From the cell containing the given text, extract its center point as [X, Y] coordinate. 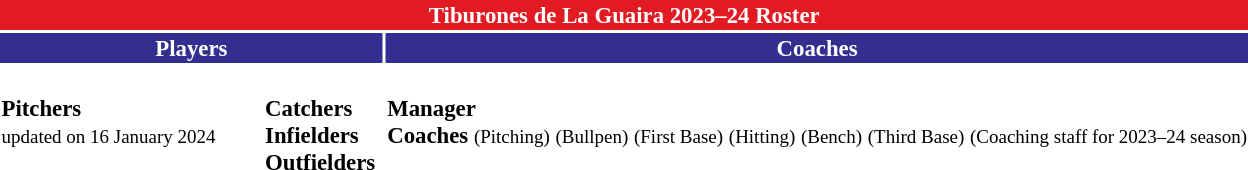
Tiburones de La Guaira 2023–24 Roster [624, 15]
Players [192, 48]
